Detect which cell encompasses the target text, then output its (X, Y) center coordinate. 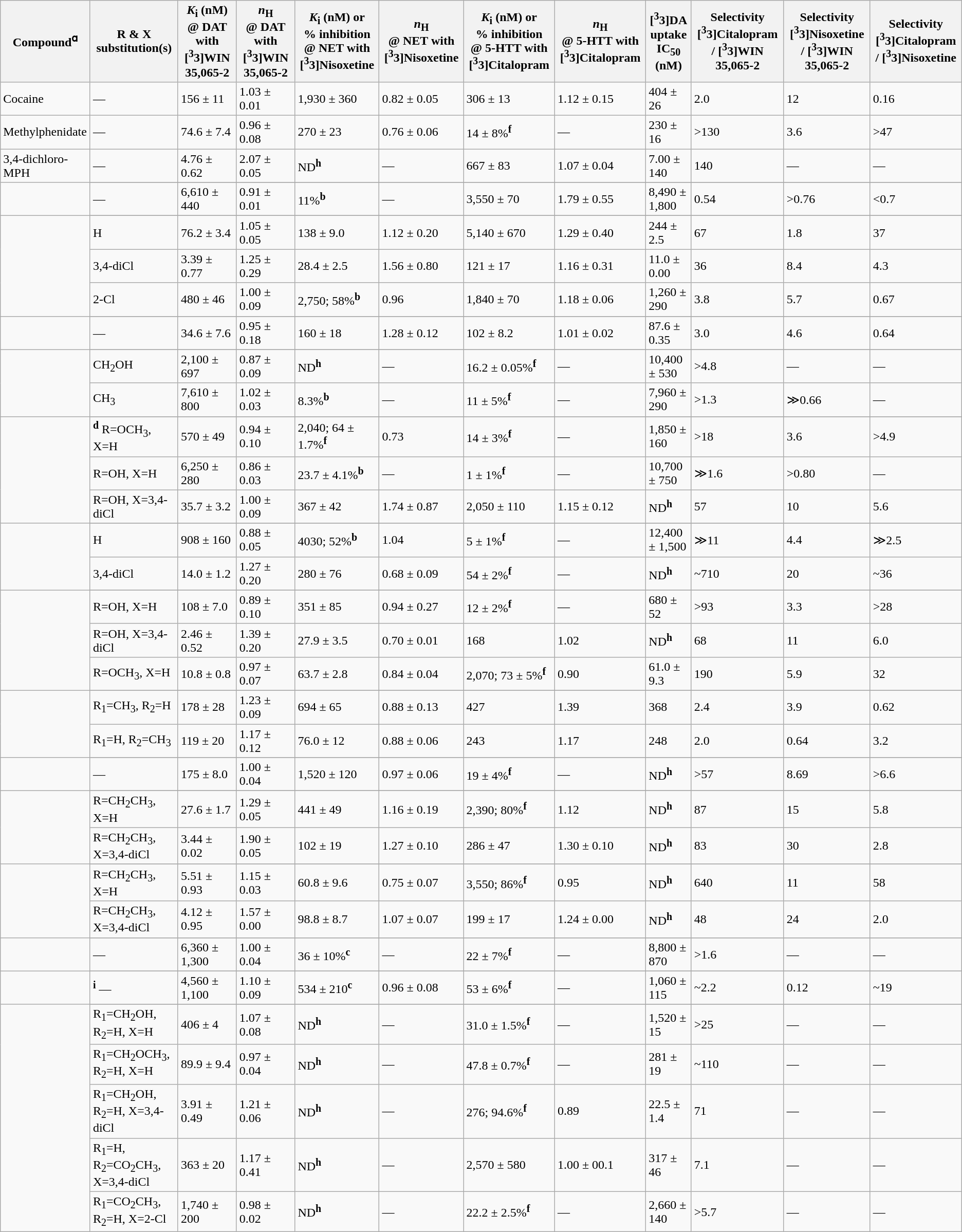
168 (509, 640)
4.12 ± 0.95 (207, 919)
230 ± 16 (669, 133)
8,800 ± 870 (669, 954)
R1=H, R2=CO2CH3, X=3,4-diCl (134, 1165)
22.2 ± 2.5%f (509, 1212)
76.0 ± 12 (337, 741)
47.8 ± 0.7%f (509, 1064)
406 ± 4 (207, 1024)
R1=CH2OH, R2=H, X=H (134, 1024)
98.8 ± 8.7 (337, 919)
5 ± 1%f (509, 540)
175 ± 8.0 (207, 774)
14 ± 8%f (509, 133)
54 ± 2%f (509, 574)
4.6 (827, 333)
0.94 ± 0.27 (421, 606)
3.3 (827, 606)
190 (737, 673)
8.3%b (337, 400)
2,660 ± 140 (669, 1212)
3.0 (737, 333)
>18 (737, 436)
R=OCH3, X=H (134, 673)
0.95 ± 0.18 (266, 333)
6,610 ± 440 (207, 199)
1.27 ± 0.20 (266, 574)
2,570 ± 580 (509, 1165)
R1=H, R2=CH3 (134, 741)
5,140 ± 670 (509, 232)
694 ± 65 (337, 707)
12 (827, 99)
Selectivity[33]Nisoxetine / [33]WIN 35,065-2 (827, 41)
640 (737, 882)
10,400 ± 530 (669, 366)
0.88 ± 0.05 (266, 540)
10.8 ± 0.8 (207, 673)
281 ± 19 (669, 1064)
0.70 ± 0.01 (421, 640)
1.29 ± 0.05 (266, 809)
53 ± 6%f (509, 988)
0.98 ± 0.02 (266, 1212)
3,4-dichloro-MPH (45, 166)
1.07 ± 0.07 (421, 919)
48 (737, 919)
280 ± 76 (337, 574)
427 (509, 707)
8.69 (827, 774)
5.9 (827, 673)
1.07 ± 0.08 (266, 1024)
0.90 (600, 673)
12 ± 2%f (509, 606)
58 (916, 882)
404 ± 26 (669, 99)
>6.6 (916, 774)
27.9 ± 3.5 (337, 640)
76.2 ± 3.4 (207, 232)
1,930 ± 360 (337, 99)
34.6 ± 7.6 (207, 333)
1.10 ± 0.09 (266, 988)
1.39 (600, 707)
15 (827, 809)
>1.3 (737, 400)
1,740 ± 200 (207, 1212)
1,850 ± 160 (669, 436)
2.4 (737, 707)
CH3 (134, 400)
>93 (737, 606)
0.16 (916, 99)
8,490 ± 1,800 (669, 199)
Methylphenidate (45, 133)
R1=CH2OCH3, R2=H, X=H (134, 1064)
0.89 ± 0.10 (266, 606)
22.5 ± 1.4 (669, 1111)
10,700 ± 750 (669, 473)
2,750; 58%b (337, 299)
108 ± 7.0 (207, 606)
1.12 (600, 809)
0.68 ± 0.09 (421, 574)
667 ± 83 (509, 166)
R1=CH3, R2=H (134, 707)
>130 (737, 133)
0.54 (737, 199)
156 ± 11 (207, 99)
1.03 ± 0.01 (266, 99)
~2.2 (737, 988)
243 (509, 741)
8.4 (827, 266)
0.12 (827, 988)
2.07 ± 0.05 (266, 166)
2,100 ± 697 (207, 366)
≫2.5 (916, 540)
nH@ NET with [33]Nisoxetine (421, 41)
1.01 ± 0.02 (600, 333)
1.30 ± 0.10 (600, 846)
67 (737, 232)
6,360 ± 1,300 (207, 954)
1.23 ± 0.09 (266, 707)
3.44 ± 0.02 (207, 846)
0.75 ± 0.07 (421, 882)
3.2 (916, 741)
351 ± 85 (337, 606)
121 ± 17 (509, 266)
0.62 (916, 707)
0.91 ± 0.01 (266, 199)
1.15 ± 0.03 (266, 882)
6,250 ± 280 (207, 473)
R & X substitution(s) (134, 41)
286 ± 47 (509, 846)
7,960 ± 290 (669, 400)
248 (669, 741)
30 (827, 846)
27.6 ± 1.7 (207, 809)
6.0 (916, 640)
>1.6 (737, 954)
1.16 ± 0.31 (600, 266)
3,550; 86%f (509, 882)
Ki (nM) or% inhibition@ 5-HTT with [33]Citalopram (509, 41)
nH@ 5-HTT with [33]Citalopram (600, 41)
>28 (916, 606)
71 (737, 1111)
1.74 ± 0.87 (421, 507)
1.57 ± 0.00 (266, 919)
12,400 ± 1,500 (669, 540)
1.39 ± 0.20 (266, 640)
89.9 ± 9.4 (207, 1064)
1.27 ± 0.10 (421, 846)
Ki (nM)@ DAT with [33]WIN 35,065-2 (207, 41)
5.51 ± 0.93 (207, 882)
2,050 ± 110 (509, 507)
74.6 ± 7.4 (207, 133)
140 (737, 166)
4.4 (827, 540)
22 ± 7%f (509, 954)
4030; 52%b (337, 540)
3.39 ± 0.77 (207, 266)
368 (669, 707)
0.86 ± 0.03 (266, 473)
Ki (nM) or% inhibition@ NET with [33]Nisoxetine (337, 41)
R1=CH2OH, R2=H, X=3,4-diCl (134, 1111)
102 ± 19 (337, 846)
10 (827, 507)
2,070; 73 ± 5%f (509, 673)
276; 94.6%f (509, 1111)
Compoundɑ (45, 41)
1.12 ± 0.15 (600, 99)
87.6 ± 0.35 (669, 333)
1.02 ± 0.03 (266, 400)
0.96 (421, 299)
~36 (916, 574)
1.18 ± 0.06 (600, 299)
570 ± 49 (207, 436)
1.79 ± 0.55 (600, 199)
>0.80 (827, 473)
1.17 ± 0.41 (266, 1165)
11%b (337, 199)
7.1 (737, 1165)
20 (827, 574)
1.16 ± 0.19 (421, 809)
4.76 ± 0.62 (207, 166)
363 ± 20 (207, 1165)
138 ± 9.0 (337, 232)
1.24 ± 0.00 (600, 919)
4,560 ± 1,100 (207, 988)
35.7 ± 3.2 (207, 507)
2-Cl (134, 299)
908 ± 160 (207, 540)
28.4 ± 2.5 (337, 266)
0.97 ± 0.07 (266, 673)
1.02 (600, 640)
1.25 ± 0.29 (266, 266)
0.76 ± 0.06 (421, 133)
0.87 ± 0.09 (266, 366)
≫1.6 (737, 473)
1,060 ± 115 (669, 988)
0.82 ± 0.05 (421, 99)
~19 (916, 988)
0.95 (600, 882)
61.0 ± 9.3 (669, 673)
5.6 (916, 507)
3.91 ± 0.49 (207, 1111)
199 ± 17 (509, 919)
534 ± 210c (337, 988)
68 (737, 640)
nH@ DAT with [33]WIN 35,065-2 (266, 41)
367 ± 42 (337, 507)
0.73 (421, 436)
0.97 ± 0.04 (266, 1064)
23.7 ± 4.1%b (337, 473)
680 ± 52 (669, 606)
>5.7 (737, 1212)
1 ± 1%f (509, 473)
57 (737, 507)
3,550 ± 70 (509, 199)
244 ± 2.5 (669, 232)
1.05 ± 0.05 (266, 232)
~710 (737, 574)
87 (737, 809)
2.8 (916, 846)
31.0 ± 1.5%f (509, 1024)
Selectivity[33]Citalopram / [33]Nisoxetine (916, 41)
>4.9 (916, 436)
>47 (916, 133)
i — (134, 988)
1.00 ± 00.1 (600, 1165)
7.00 ± 140 (669, 166)
1.21 ± 0.06 (266, 1111)
7,610 ± 800 (207, 400)
36 (737, 266)
63.7 ± 2.8 (337, 673)
1.56 ± 0.80 (421, 266)
>4.8 (737, 366)
2,390; 80%f (509, 809)
1.07 ± 0.04 (600, 166)
11.0 ± 0.00 (669, 266)
2,040; 64 ± 1.7%f (337, 436)
1.28 ± 0.12 (421, 333)
~110 (737, 1064)
1,840 ± 70 (509, 299)
102 ± 8.2 (509, 333)
14 ± 3%f (509, 436)
24 (827, 919)
>25 (737, 1024)
1.04 (421, 540)
119 ± 20 (207, 741)
83 (737, 846)
60.8 ± 9.6 (337, 882)
5.8 (916, 809)
2.46 ± 0.52 (207, 640)
36 ± 10%c (337, 954)
≫0.66 (827, 400)
4.3 (916, 266)
480 ± 46 (207, 299)
14.0 ± 1.2 (207, 574)
>57 (737, 774)
178 ± 28 (207, 707)
441 ± 49 (337, 809)
0.88 ± 0.13 (421, 707)
R1=CO2CH3, R2=H, X=2-Cl (134, 1212)
1,520 ± 120 (337, 774)
[33]DA uptakeIC50 (nM) (669, 41)
317 ± 46 (669, 1165)
11 ± 5%f (509, 400)
0.67 (916, 299)
37 (916, 232)
1,520 ± 15 (669, 1024)
d R=OCH3, X=H (134, 436)
1.15 ± 0.12 (600, 507)
1.8 (827, 232)
≫11 (737, 540)
1.17 ± 0.12 (266, 741)
>0.76 (827, 199)
0.89 (600, 1111)
270 ± 23 (337, 133)
0.94 ± 0.10 (266, 436)
1.17 (600, 741)
0.84 ± 0.04 (421, 673)
0.97 ± 0.06 (421, 774)
306 ± 13 (509, 99)
5.7 (827, 299)
19 ± 4%f (509, 774)
160 ± 18 (337, 333)
Cocaine (45, 99)
1,260 ± 290 (669, 299)
CH2OH (134, 366)
Selectivity[33]Citalopram / [33]WIN 35,065-2 (737, 41)
3.9 (827, 707)
1.12 ± 0.20 (421, 232)
0.88 ± 0.06 (421, 741)
32 (916, 673)
<0.7 (916, 199)
1.90 ± 0.05 (266, 846)
1.29 ± 0.40 (600, 232)
16.2 ± 0.05%f (509, 366)
3.8 (737, 299)
